Determine the (X, Y) coordinate at the center of the cell enclosing the given text.  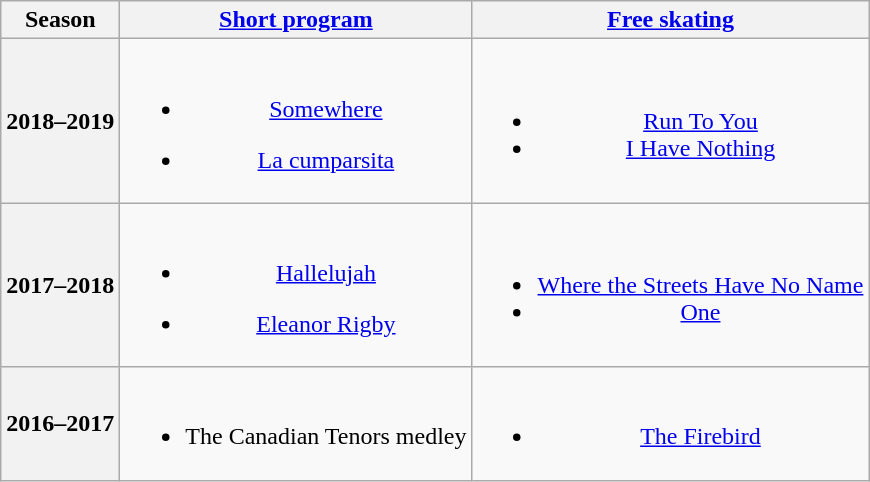
The Canadian Tenors medley (296, 424)
2017–2018 (60, 285)
The Firebird (670, 424)
2018–2019 (60, 121)
Run To You I Have Nothing (670, 121)
Free skating (670, 20)
2016–2017 (60, 424)
Hallelujah Eleanor Rigby (296, 285)
Where the Streets Have No Name One (670, 285)
Season (60, 20)
Somewhere La cumparsita (296, 121)
Short program (296, 20)
